Locate the cell with the specified text and output its [X, Y] center coordinate. 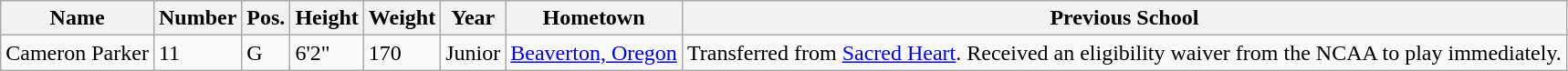
Year [473, 18]
11 [197, 53]
Junior [473, 53]
Previous School [1124, 18]
Transferred from Sacred Heart. Received an eligibility waiver from the NCAA to play immediately. [1124, 53]
170 [402, 53]
Weight [402, 18]
G [267, 53]
Height [327, 18]
Pos. [267, 18]
Cameron Parker [78, 53]
Beaverton, Oregon [594, 53]
Number [197, 18]
Name [78, 18]
6'2" [327, 53]
Hometown [594, 18]
